Scan for the cell matching the given text and deliver its [X, Y] coordinate at center. 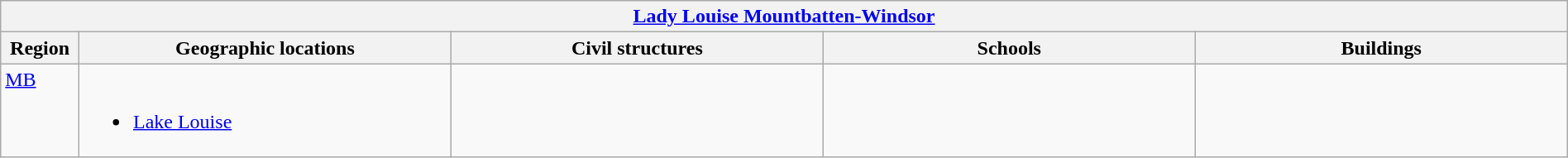
Buildings [1381, 48]
Schools [1009, 48]
Lake Louise [265, 111]
Geographic locations [265, 48]
MB [40, 111]
Region [40, 48]
Lady Louise Mountbatten-Windsor [784, 17]
Civil structures [637, 48]
